Return [x, y] of the center of cell containing provided text 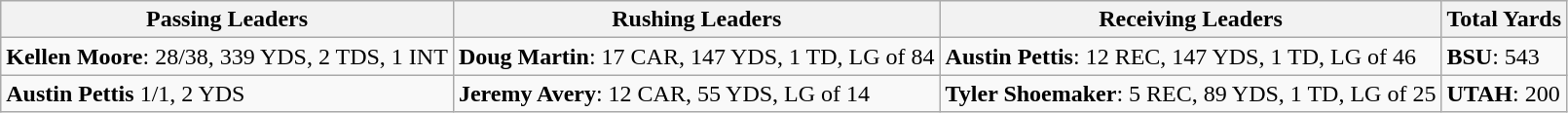
Tyler Shoemaker: 5 REC, 89 YDS, 1 TD, LG of 25 [1190, 94]
UTAH: 200 [1504, 94]
Passing Leaders [228, 19]
Total Yards [1504, 19]
Rushing Leaders [696, 19]
Receiving Leaders [1190, 19]
Jeremy Avery: 12 CAR, 55 YDS, LG of 14 [696, 94]
Kellen Moore: 28/38, 339 YDS, 2 TDS, 1 INT [228, 56]
Austin Pettis 1/1, 2 YDS [228, 94]
Doug Martin: 17 CAR, 147 YDS, 1 TD, LG of 84 [696, 56]
Austin Pettis: 12 REC, 147 YDS, 1 TD, LG of 46 [1190, 56]
BSU: 543 [1504, 56]
